Scan for the cell matching the given text and deliver its [X, Y] coordinate at center. 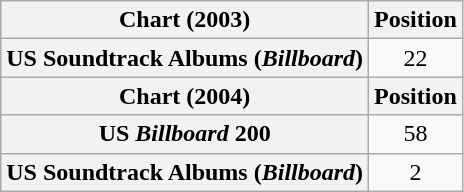
US Billboard 200 [185, 134]
Chart (2003) [185, 20]
Chart (2004) [185, 96]
58 [416, 134]
22 [416, 58]
2 [416, 172]
